Capture the cell that displays the provided text and extract its (x, y) central coordinate. 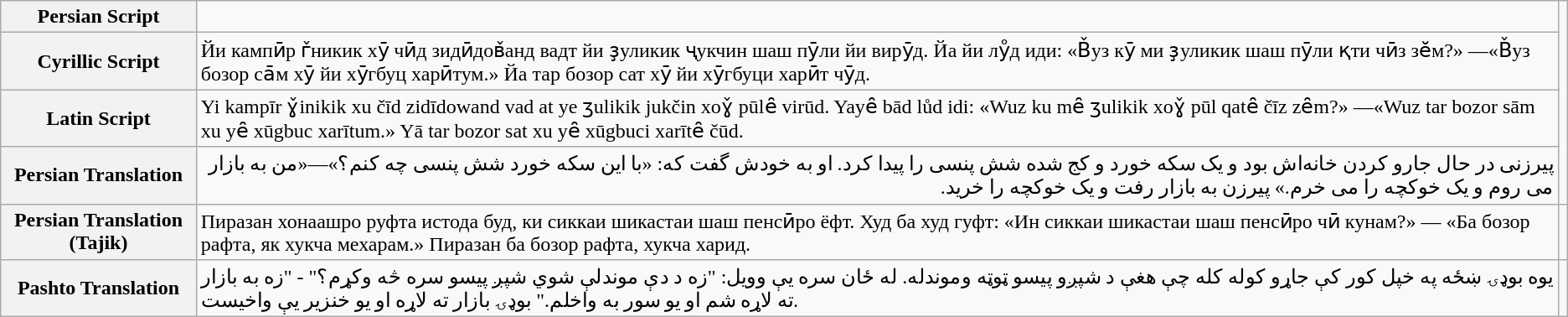
Persian Script (99, 17)
Persian Translation (Tajik) (99, 231)
Persian Translation (99, 175)
Pashto Translation (99, 288)
Latin Script (99, 118)
Cyrillic Script (99, 61)
